Identify which cell holds the provided text, then report its [X, Y] central coordinate. 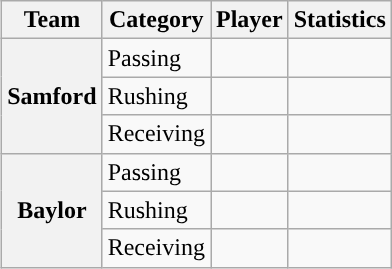
Statistics [340, 20]
Samford [52, 96]
Team [52, 20]
Category [156, 20]
Player [249, 20]
Baylor [52, 210]
